Return [x, y] of the center of cell containing provided text 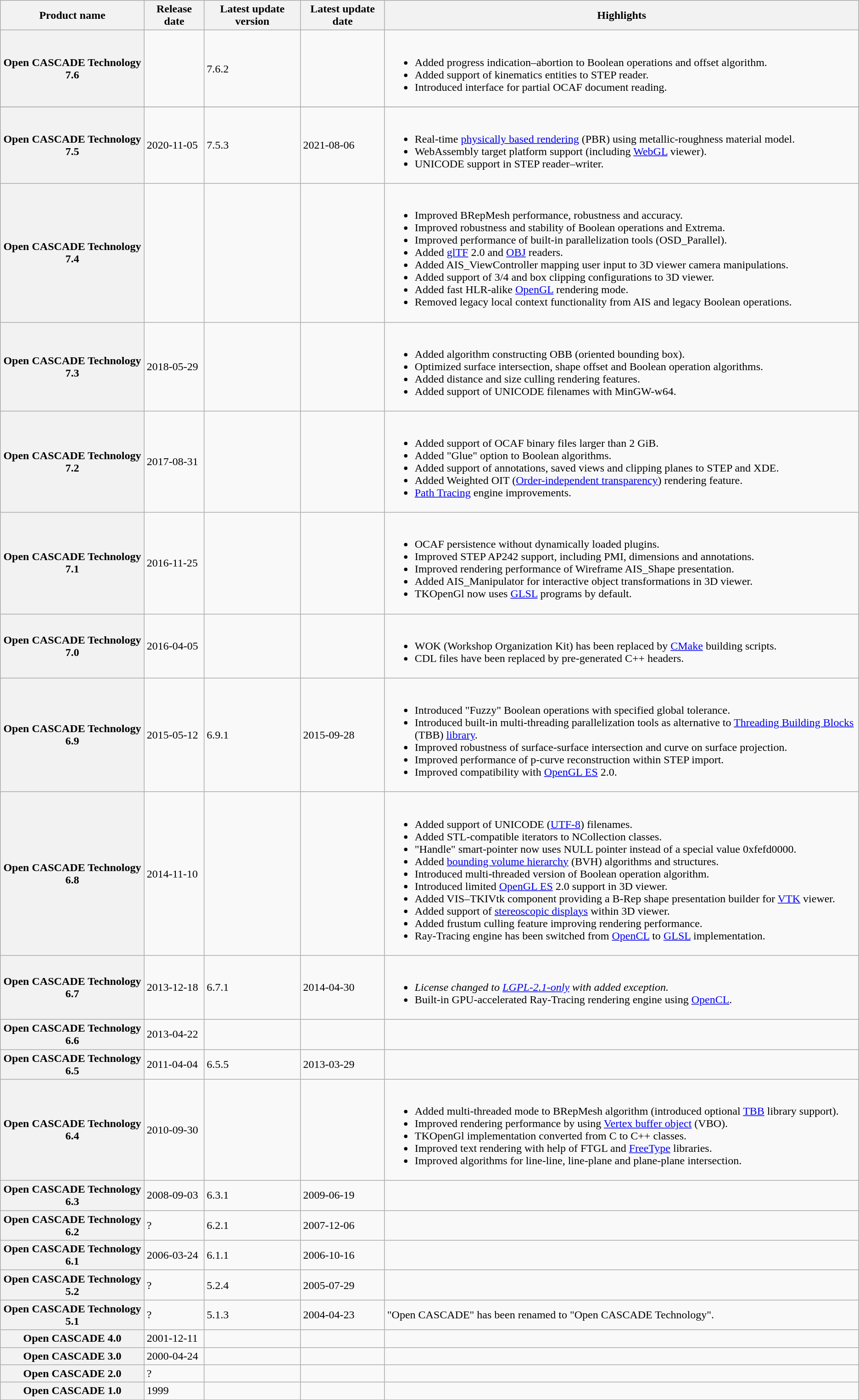
6.5.5 [252, 1064]
WOK (Workshop Organization Kit) has been replaced by CMake building scripts.CDL files have been replaced by pre-generated C++ headers. [621, 646]
7.5.3 [252, 145]
2014-04-30 [342, 987]
2013-04-22 [174, 1034]
Open CASCADE Technology 7.2 [73, 461]
Open CASCADE Technology 6.8 [73, 873]
6.1.1 [252, 1255]
2014-11-10 [174, 873]
5.1.3 [252, 1315]
Open CASCADE Technology 7.3 [73, 367]
2004-04-23 [342, 1315]
Open CASCADE Technology 6.2 [73, 1226]
1999 [174, 1391]
Open CASCADE Technology 6.9 [73, 735]
2015-09-28 [342, 735]
2021-08-06 [342, 145]
Open CASCADE 3.0 [73, 1356]
2017-08-31 [174, 461]
Open CASCADE Technology 6.5 [73, 1064]
Open CASCADE 1.0 [73, 1391]
2013-12-18 [174, 987]
Highlights [621, 16]
Open CASCADE Technology 6.6 [73, 1034]
Release date [174, 16]
5.2.4 [252, 1285]
2015-05-12 [174, 735]
Open CASCADE Technology 5.2 [73, 1285]
2020-11-05 [174, 145]
Open CASCADE Technology 7.0 [73, 646]
6.9.1 [252, 735]
6.3.1 [252, 1195]
License changed to LGPL-2.1-only with added exception.Built-in GPU-accelerated Ray-Tracing rendering engine using OpenCL. [621, 987]
Open CASCADE 4.0 [73, 1339]
Open CASCADE Technology 7.5 [73, 145]
Open CASCADE Technology 5.1 [73, 1315]
Open CASCADE Technology 6.3 [73, 1195]
Open CASCADE Technology 6.4 [73, 1130]
2013-03-29 [342, 1064]
Product name [73, 16]
Open CASCADE Technology 7.4 [73, 253]
Open CASCADE Technology 6.7 [73, 987]
2001-12-11 [174, 1339]
2006-10-16 [342, 1255]
7.6.2 [252, 69]
2010-09-30 [174, 1130]
6.2.1 [252, 1226]
2011-04-04 [174, 1064]
6.7.1 [252, 987]
2006-03-24 [174, 1255]
2009-06-19 [342, 1195]
2000-04-24 [174, 1356]
Open CASCADE Technology 7.1 [73, 563]
2008-09-03 [174, 1195]
Latest update version [252, 16]
Latest update date [342, 16]
Open CASCADE Technology 6.1 [73, 1255]
2005-07-29 [342, 1285]
Open CASCADE Technology 7.6 [73, 69]
2018-05-29 [174, 367]
Open CASCADE 2.0 [73, 1373]
2016-11-25 [174, 563]
2016-04-05 [174, 646]
"Open CASCADE" has been renamed to "Open CASCADE Technology". [621, 1315]
2007-12-06 [342, 1226]
